Pinpoint the cell where the given text exists, returning its [x, y] midpoint coordinate. 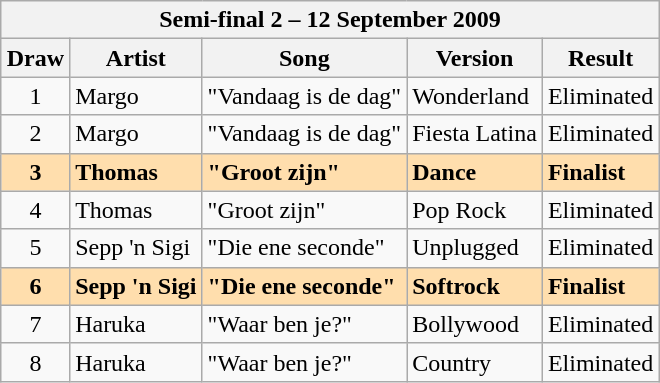
7 [35, 324]
2 [35, 134]
Unplugged [475, 248]
Result [600, 58]
6 [35, 286]
1 [35, 96]
Bollywood [475, 324]
Artist [136, 58]
Pop Rock [475, 210]
5 [35, 248]
Song [304, 58]
Draw [35, 58]
4 [35, 210]
3 [35, 172]
Version [475, 58]
Fiesta Latina [475, 134]
Dance [475, 172]
8 [35, 362]
Country [475, 362]
Wonderland [475, 96]
Semi-final 2 – 12 September 2009 [330, 20]
Softrock [475, 286]
